Capture the cell that displays the provided text and extract its [X, Y] central coordinate. 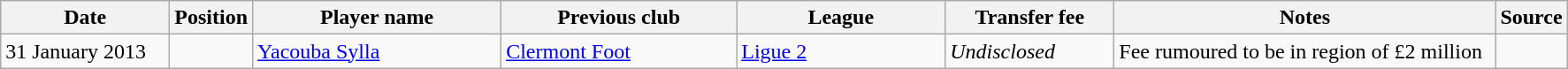
Fee rumoured to be in region of £2 million [1305, 51]
Transfer fee [1029, 18]
Previous club [619, 18]
Source [1532, 18]
Ligue 2 [841, 51]
Yacouba Sylla [377, 51]
Notes [1305, 18]
Player name [377, 18]
Position [211, 18]
Date [85, 18]
31 January 2013 [85, 51]
Undisclosed [1029, 51]
Clermont Foot [619, 51]
League [841, 18]
